Scan for the cell matching the given text and deliver its (X, Y) coordinate at center. 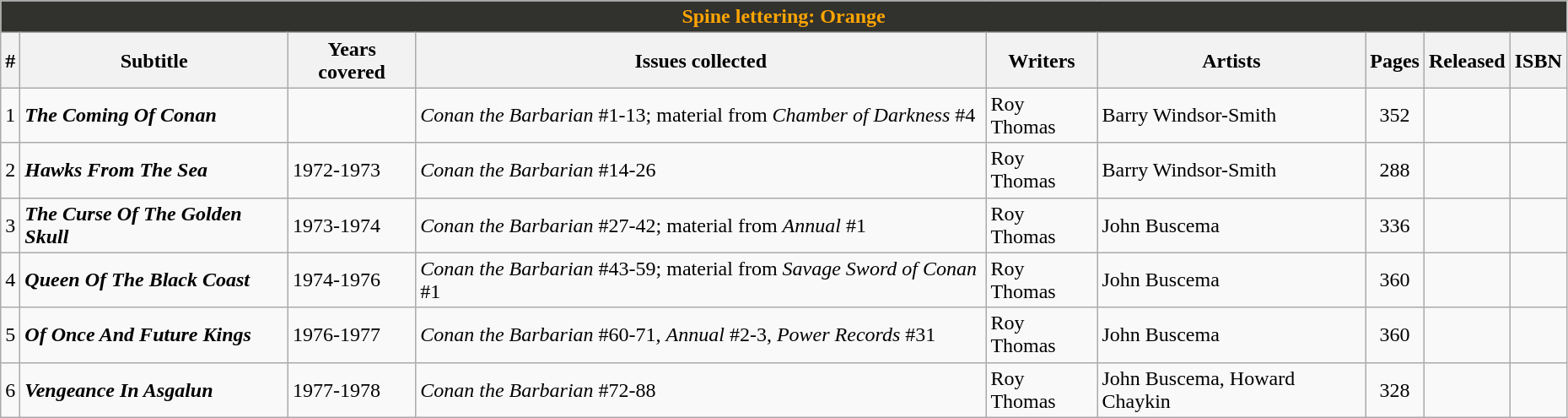
Writers (1042, 61)
Queen Of The Black Coast (154, 280)
The Curse Of The Golden Skull (154, 225)
Of Once And Future Kings (154, 334)
Released (1467, 61)
3 (10, 225)
Hawks From The Sea (154, 171)
1 (10, 115)
# (10, 61)
1973-1974 (353, 225)
Pages (1395, 61)
Spine lettering: Orange (784, 17)
328 (1395, 390)
Conan the Barbarian #27-42; material from Annual #1 (701, 225)
2 (10, 171)
The Coming Of Conan (154, 115)
5 (10, 334)
John Buscema, Howard Chaykin (1231, 390)
Vengeance In Asgalun (154, 390)
Artists (1231, 61)
Conan the Barbarian #72-88 (701, 390)
Conan the Barbarian #14-26 (701, 171)
Conan the Barbarian #60-71, Annual #2-3, Power Records #31 (701, 334)
336 (1395, 225)
1974-1976 (353, 280)
6 (10, 390)
4 (10, 280)
1977-1978 (353, 390)
Subtitle (154, 61)
Issues collected (701, 61)
Conan the Barbarian #1-13; material from Chamber of Darkness #4 (701, 115)
ISBN (1538, 61)
Years covered (353, 61)
288 (1395, 171)
1976-1977 (353, 334)
1972-1973 (353, 171)
352 (1395, 115)
Conan the Barbarian #43-59; material from Savage Sword of Conan #1 (701, 280)
